Output the (x, y) coordinate of the center of the cell containing the given text.  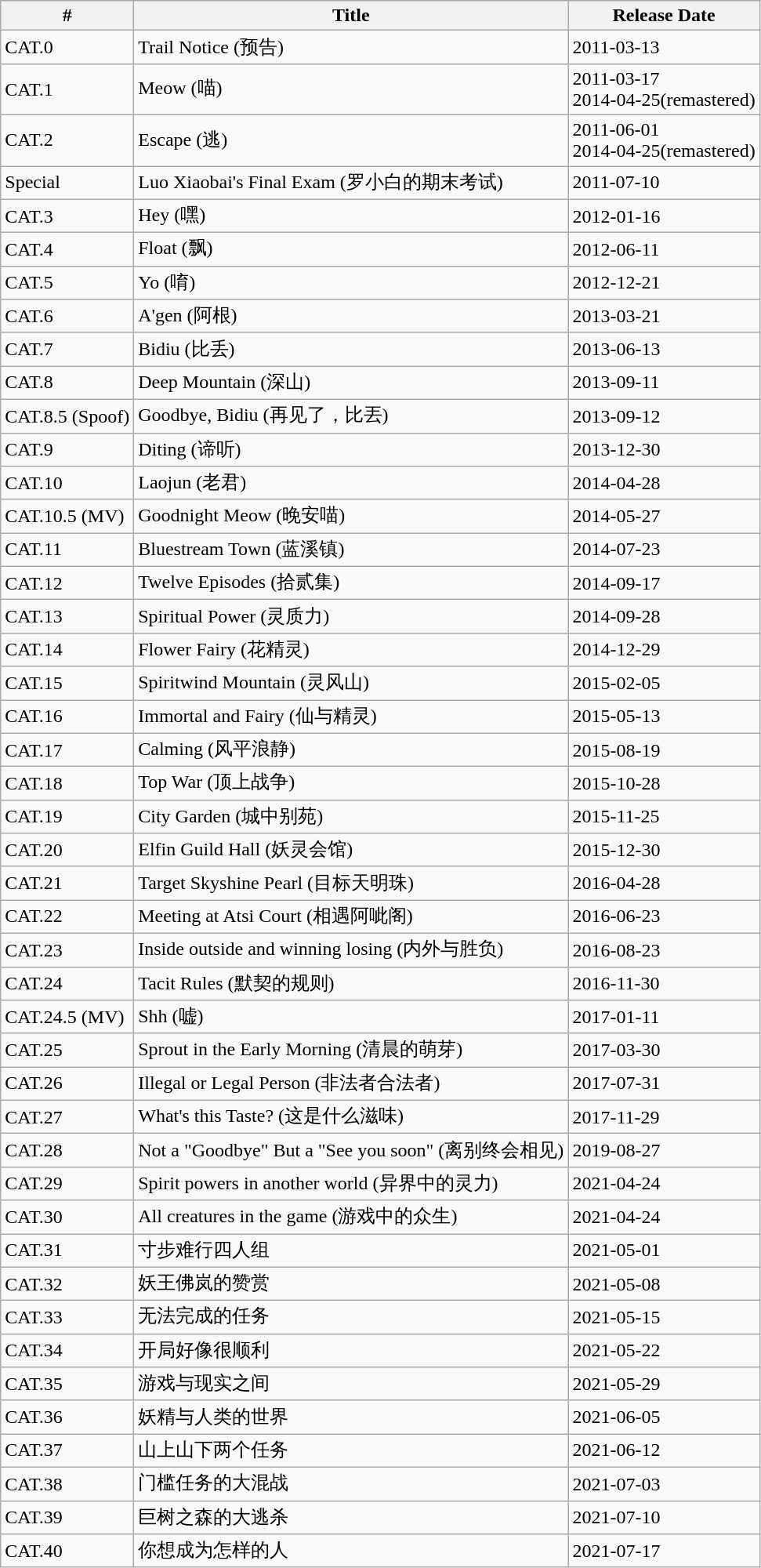
2015-05-13 (664, 717)
2015-10-28 (664, 784)
Title (351, 16)
2012-06-11 (664, 249)
2017-03-30 (664, 1051)
CAT.32 (67, 1284)
CAT.39 (67, 1518)
巨树之森的大逃杀 (351, 1518)
CAT.24.5 (MV) (67, 1018)
山上山下两个任务 (351, 1450)
2017-11-29 (664, 1116)
CAT.21 (67, 883)
Elfin Guild Hall (妖灵会馆) (351, 850)
CAT.40 (67, 1551)
Spiritual Power (灵质力) (351, 616)
Shh (嘘) (351, 1018)
CAT.33 (67, 1317)
2014-04-28 (664, 483)
Inside outside and winning losing (内外与胜负) (351, 950)
Yo (唷) (351, 282)
CAT.5 (67, 282)
2021-05-15 (664, 1317)
CAT.10.5 (MV) (67, 516)
2017-01-11 (664, 1018)
2012-12-21 (664, 282)
CAT.31 (67, 1251)
Diting (谛听) (351, 450)
All creatures in the game (游戏中的众生) (351, 1217)
2015-12-30 (664, 850)
What's this Taste? (这是什么滋味) (351, 1116)
2014-07-23 (664, 550)
Special (67, 183)
你想成为怎样的人 (351, 1551)
2013-09-11 (664, 383)
CAT.35 (67, 1385)
Bidiu (比丢) (351, 350)
CAT.2 (67, 140)
CAT.11 (67, 550)
CAT.18 (67, 784)
2019-08-27 (664, 1151)
2021-06-05 (664, 1417)
Calming (风平浪静) (351, 750)
CAT.1 (67, 89)
Illegal or Legal Person (非法者合法者) (351, 1083)
Spiritwind Mountain (灵风山) (351, 684)
2013-12-30 (664, 450)
2012-01-16 (664, 216)
2013-03-21 (664, 317)
2016-08-23 (664, 950)
2015-08-19 (664, 750)
2011-03-13 (664, 47)
CAT.0 (67, 47)
CAT.16 (67, 717)
CAT.20 (67, 850)
CAT.15 (67, 684)
2021-07-17 (664, 1551)
CAT.14 (67, 649)
Goodbye, Bidiu (再见了，比丟) (351, 416)
2016-04-28 (664, 883)
CAT.3 (67, 216)
CAT.19 (67, 817)
Immortal and Fairy (仙与精灵) (351, 717)
Spirit powers in another world (异界中的灵力) (351, 1184)
2011-03-172014-04-25(remastered) (664, 89)
Escape (逃) (351, 140)
2015-02-05 (664, 684)
Twelve Episodes (拾贰集) (351, 583)
Sprout in the Early Morning (清晨的萌芽) (351, 1051)
CAT.28 (67, 1151)
CAT.6 (67, 317)
CAT.26 (67, 1083)
CAT.13 (67, 616)
# (67, 16)
Release Date (664, 16)
CAT.22 (67, 917)
妖精与人类的世界 (351, 1417)
CAT.30 (67, 1217)
CAT.10 (67, 483)
CAT.29 (67, 1184)
Trail Notice (预告) (351, 47)
门槛任务的大混战 (351, 1483)
CAT.17 (67, 750)
2021-07-03 (664, 1483)
CAT.27 (67, 1116)
Top War (顶上战争) (351, 784)
妖王佛岚的赞赏 (351, 1284)
2016-06-23 (664, 917)
2011-06-012014-04-25(remastered) (664, 140)
Not a "Goodbye" But a "See you soon" (离别终会相见) (351, 1151)
Meow (喵) (351, 89)
CAT.38 (67, 1483)
CAT.36 (67, 1417)
2021-05-01 (664, 1251)
Target Skyshine Pearl (目标天明珠) (351, 883)
CAT.7 (67, 350)
2011-07-10 (664, 183)
Deep Mountain (深山) (351, 383)
CAT.8 (67, 383)
2021-05-08 (664, 1284)
2015-11-25 (664, 817)
开局好像很顺利 (351, 1350)
2014-09-17 (664, 583)
City Garden (城中别苑) (351, 817)
A'gen (阿根) (351, 317)
Flower Fairy (花精灵) (351, 649)
Bluestream Town (蓝溪镇) (351, 550)
2014-05-27 (664, 516)
2014-12-29 (664, 649)
Meeting at Atsi Court (相遇阿呲阁) (351, 917)
Tacit Rules (默契的规则) (351, 983)
Float (飘) (351, 249)
2013-06-13 (664, 350)
2014-09-28 (664, 616)
CAT.24 (67, 983)
游戏与现实之间 (351, 1385)
Luo Xiaobai's Final Exam (罗小白的期末考试) (351, 183)
2013-09-12 (664, 416)
2016-11-30 (664, 983)
CAT.34 (67, 1350)
2021-05-29 (664, 1385)
2021-06-12 (664, 1450)
CAT.12 (67, 583)
无法完成的任务 (351, 1317)
2017-07-31 (664, 1083)
CAT.23 (67, 950)
Goodnight Meow (晚安喵) (351, 516)
寸步难行四人组 (351, 1251)
CAT.25 (67, 1051)
CAT.37 (67, 1450)
CAT.8.5 (Spoof) (67, 416)
Laojun (老君) (351, 483)
CAT.9 (67, 450)
2021-07-10 (664, 1518)
2021-05-22 (664, 1350)
Hey (嘿) (351, 216)
CAT.4 (67, 249)
